Find where the given text appears and provide that cell's center as (X, Y) coordinate. 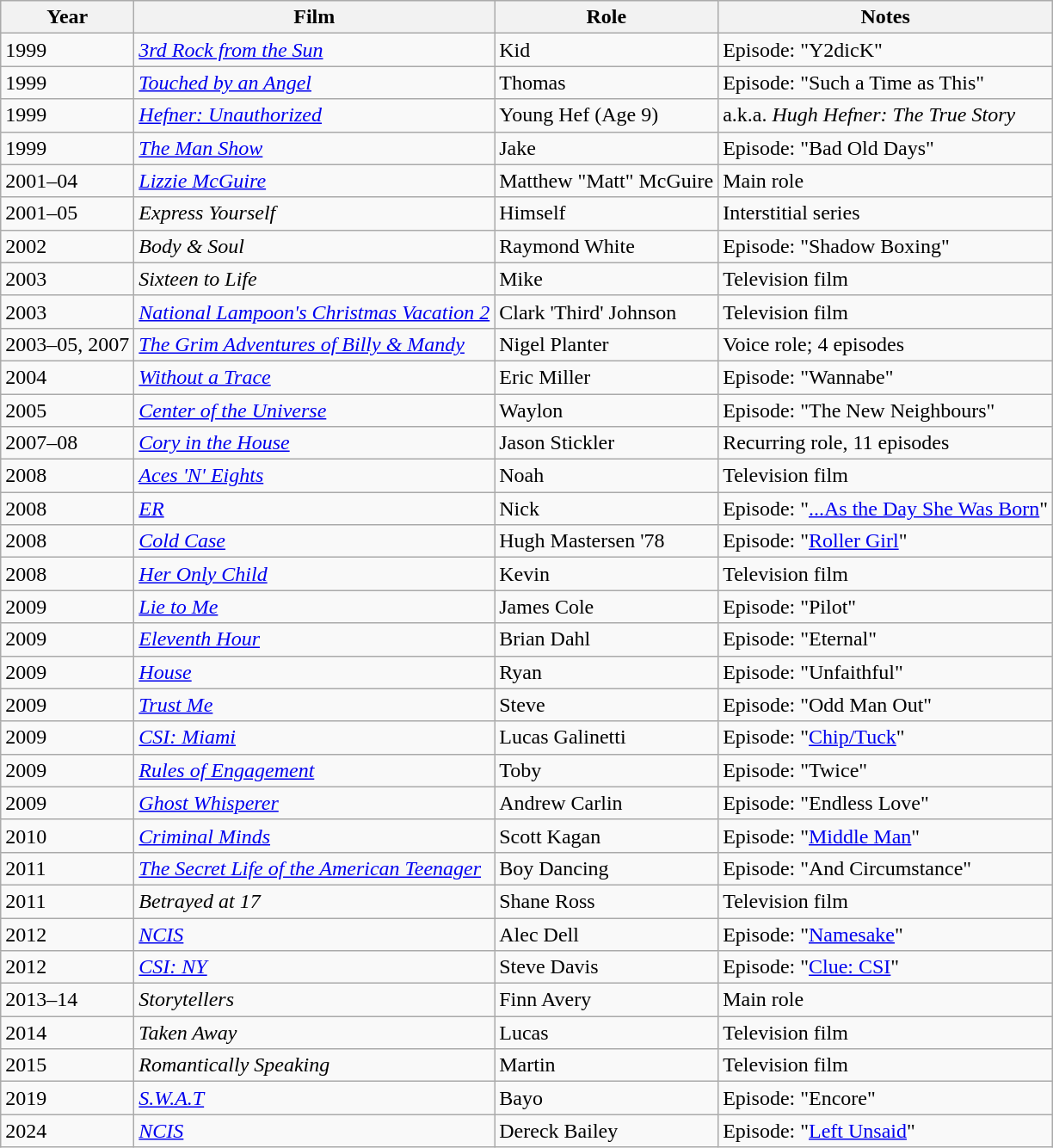
Taken Away (315, 1033)
Criminal Minds (315, 836)
Lucas (607, 1033)
2014 (67, 1033)
National Lampoon's Christmas Vacation 2 (315, 312)
Shane Ross (607, 901)
House (315, 672)
Hugh Mastersen '78 (607, 541)
Touched by an Angel (315, 83)
Martin (607, 1065)
Film (315, 17)
Steve Davis (607, 967)
2015 (67, 1065)
Episode: "Unfaithful" (886, 672)
2004 (67, 377)
2013–14 (67, 1000)
Cory in the House (315, 443)
Trust Me (315, 705)
Episode: "Shadow Boxing" (886, 246)
Romantically Speaking (315, 1065)
ER (315, 509)
Her Only Child (315, 574)
Storytellers (315, 1000)
Episode: "Endless Love" (886, 803)
Eric Miller (607, 377)
3rd Rock from the Sun (315, 50)
Body & Soul (315, 246)
2001–04 (67, 181)
Lucas Galinetti (607, 738)
Steve (607, 705)
Episode: "Pilot" (886, 607)
Role (607, 17)
Boy Dancing (607, 868)
Recurring role, 11 episodes (886, 443)
Jason Stickler (607, 443)
Finn Avery (607, 1000)
CSI: NY (315, 967)
2019 (67, 1098)
The Grim Adventures of Billy & Mandy (315, 344)
Ghost Whisperer (315, 803)
The Man Show (315, 148)
Bayo (607, 1098)
Nick (607, 509)
a.k.a. Hugh Hefner: The True Story (886, 115)
Lizzie McGuire (315, 181)
Interstitial series (886, 213)
2005 (67, 410)
Notes (886, 17)
Young Hef (Age 9) (607, 115)
Brian Dahl (607, 639)
Sixteen to Life (315, 279)
Episode: "Clue: CSI" (886, 967)
Himself (607, 213)
Cold Case (315, 541)
Episode: "Y2dicK" (886, 50)
Eleventh Hour (315, 639)
Episode: "Chip/Tuck" (886, 738)
Year (67, 17)
Episode: "Such a Time as This" (886, 83)
Ryan (607, 672)
Episode: "Namesake" (886, 934)
Episode: "Roller Girl" (886, 541)
Jake (607, 148)
Kid (607, 50)
Episode: "Twice" (886, 770)
Episode: "Bad Old Days" (886, 148)
Hefner: Unauthorized (315, 115)
2001–05 (67, 213)
Mike (607, 279)
Without a Trace (315, 377)
Episode: "Eternal" (886, 639)
Aces 'N' Eights (315, 476)
Waylon (607, 410)
Voice role; 4 episodes (886, 344)
Episode: "Wannabe" (886, 377)
Thomas (607, 83)
James Cole (607, 607)
Nigel Planter (607, 344)
2002 (67, 246)
The Secret Life of the American Teenager (315, 868)
Episode: "Odd Man Out" (886, 705)
Kevin (607, 574)
Scott Kagan (607, 836)
Episode: "Middle Man" (886, 836)
2007–08 (67, 443)
Express Yourself (315, 213)
2010 (67, 836)
2024 (67, 1131)
Clark 'Third' Johnson (607, 312)
Episode: "The New Neighbours" (886, 410)
Lie to Me (315, 607)
Rules of Engagement (315, 770)
Raymond White (607, 246)
Betrayed at 17 (315, 901)
Episode: "...As the Day She Was Born" (886, 509)
Episode: "Encore" (886, 1098)
Episode: "Left Unsaid" (886, 1131)
Toby (607, 770)
Andrew Carlin (607, 803)
S.W.A.T (315, 1098)
Episode: "And Circumstance" (886, 868)
Dereck Bailey (607, 1131)
Noah (607, 476)
Matthew "Matt" McGuire (607, 181)
2003–05, 2007 (67, 344)
Alec Dell (607, 934)
Center of the Universe (315, 410)
CSI: Miami (315, 738)
